Pinpoint the cell where the given text exists, returning its [x, y] midpoint coordinate. 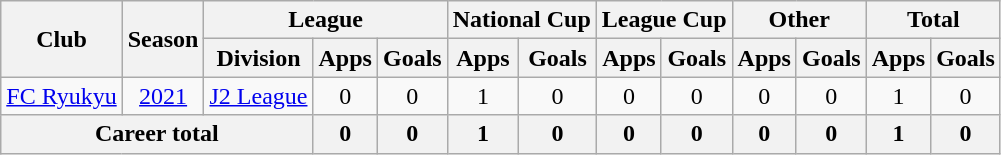
League Cup [664, 20]
League [326, 20]
Other [799, 20]
FC Ryukyu [62, 96]
Career total [157, 134]
National Cup [522, 20]
2021 [163, 96]
Division [258, 58]
Club [62, 39]
J2 League [258, 96]
Season [163, 39]
Total [933, 20]
